Determine the (x, y) coordinate at the center of the cell enclosing the given text.  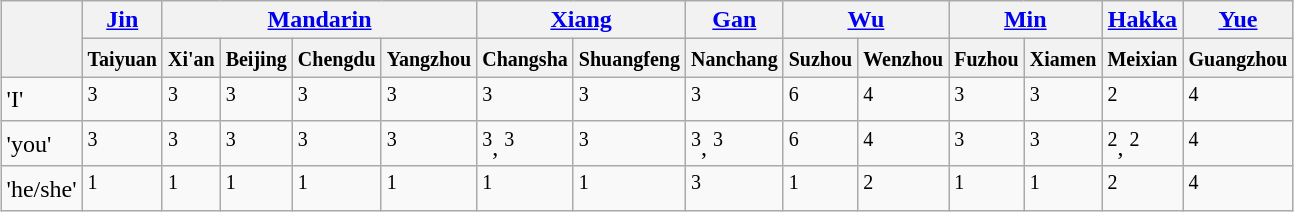
Mandarin (319, 20)
Shuangfeng (629, 58)
Xiang (582, 20)
Yangzhou (429, 58)
Suzhou (820, 58)
'you' (42, 144)
Hakka (1142, 20)
Jin (122, 20)
Min (1026, 20)
Gan (734, 20)
Xiamen (1063, 58)
2, 2 (1142, 144)
Taiyuan (122, 58)
Guangzhou (1238, 58)
Chengdu (336, 58)
Fuzhou (987, 58)
'I' (42, 100)
Wu (866, 20)
Beijing (256, 58)
Xi'an (191, 58)
Yue (1238, 20)
'he/she' (42, 188)
Changsha (526, 58)
Wenzhou (904, 58)
Meixian (1142, 58)
Nanchang (734, 58)
